Return (X, Y) of the center of cell containing provided text 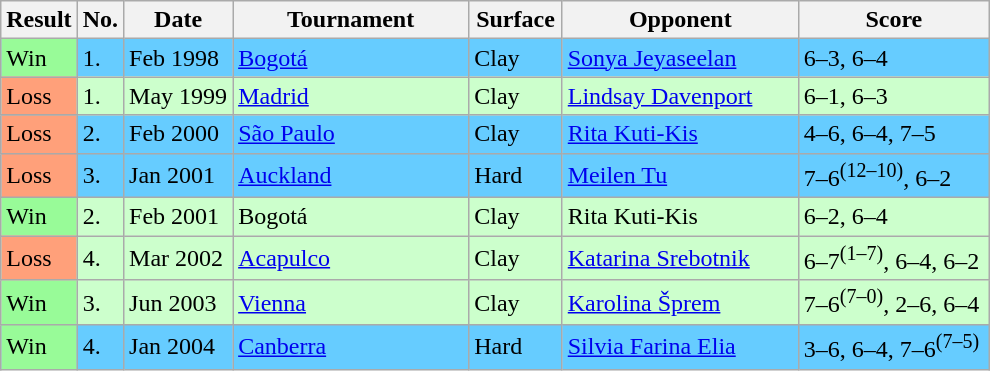
7–6(12–10), 6–2 (894, 176)
Auckland (351, 176)
São Paulo (351, 134)
Jun 2003 (178, 302)
6–2, 6–4 (894, 217)
No. (100, 20)
6–1, 6–3 (894, 96)
Lindsay Davenport (680, 96)
Vienna (351, 302)
Result (39, 20)
Feb 1998 (178, 58)
Mar 2002 (178, 258)
Sonya Jeyaseelan (680, 58)
Feb 2001 (178, 217)
May 1999 (178, 96)
Jan 2001 (178, 176)
Karolina Šprem (680, 302)
Feb 2000 (178, 134)
Meilen Tu (680, 176)
Surface (516, 20)
Madrid (351, 96)
Opponent (680, 20)
7–6(7–0), 2–6, 6–4 (894, 302)
Canberra (351, 348)
3–6, 6–4, 7–6(7–5) (894, 348)
6–7(1–7), 6–4, 6–2 (894, 258)
4–6, 6–4, 7–5 (894, 134)
Date (178, 20)
6–3, 6–4 (894, 58)
Silvia Farina Elia (680, 348)
Score (894, 20)
Jan 2004 (178, 348)
Katarina Srebotnik (680, 258)
Tournament (351, 20)
Acapulco (351, 258)
